Return the [X, Y] coordinate for the center point of the cell that contains the specified text.  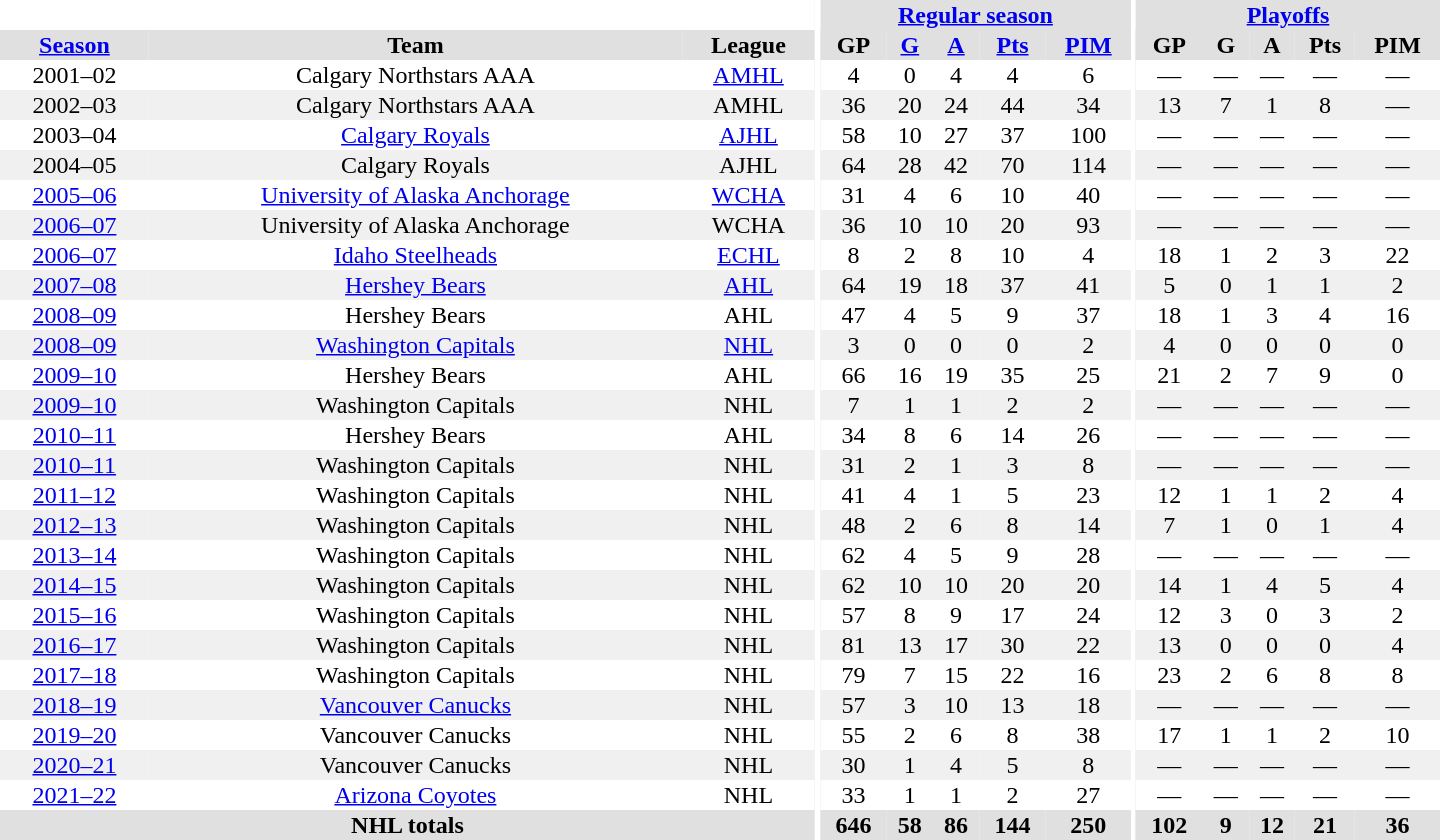
86 [956, 825]
NHL totals [408, 825]
93 [1088, 225]
2007–08 [74, 285]
38 [1088, 735]
144 [1012, 825]
Team [416, 45]
48 [854, 525]
26 [1088, 435]
646 [854, 825]
66 [854, 375]
2014–15 [74, 585]
Season [74, 45]
2013–14 [74, 555]
2003–04 [74, 135]
102 [1170, 825]
2011–12 [74, 495]
2017–18 [74, 675]
Idaho Steelheads [416, 255]
Arizona Coyotes [416, 795]
2018–19 [74, 705]
2002–03 [74, 105]
40 [1088, 195]
2021–22 [74, 795]
33 [854, 795]
250 [1088, 825]
114 [1088, 165]
2015–16 [74, 615]
47 [854, 315]
Playoffs [1288, 15]
79 [854, 675]
35 [1012, 375]
Regular season [976, 15]
100 [1088, 135]
15 [956, 675]
2016–17 [74, 645]
81 [854, 645]
2020–21 [74, 765]
25 [1088, 375]
42 [956, 165]
2019–20 [74, 735]
2005–06 [74, 195]
2012–13 [74, 525]
55 [854, 735]
2001–02 [74, 75]
70 [1012, 165]
44 [1012, 105]
2004–05 [74, 165]
ECHL [748, 255]
League [748, 45]
